Provide the [X, Y] coordinate of the cell's center where the given text is located.  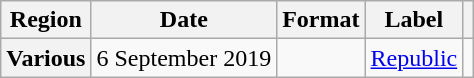
Date [184, 20]
Label [414, 20]
Various [46, 58]
6 September 2019 [184, 58]
Republic [414, 58]
Format [321, 20]
Region [46, 20]
